Detect which cell encompasses the target text, then output its [X, Y] center coordinate. 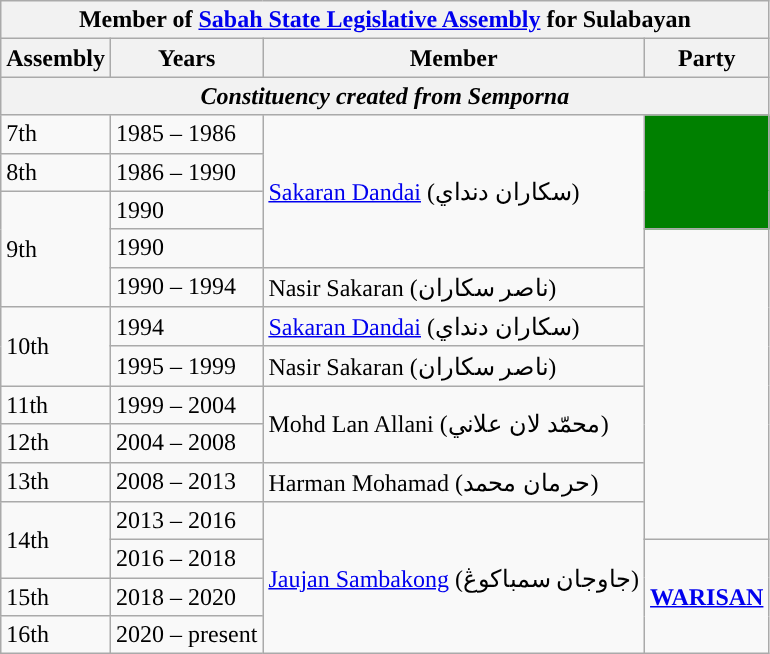
2013 – 2016 [186, 521]
Jaujan Sambakong (جاوجان سمباكوڠ) [454, 578]
1999 – 2004 [186, 405]
9th [56, 249]
1986 – 1990 [186, 172]
14th [56, 540]
1995 – 1999 [186, 366]
10th [56, 346]
2018 – 2020 [186, 597]
WARISAN [707, 597]
Mohd Lan Allani (محمّد لان علاني) [454, 424]
Member of Sabah State Legislative Assembly for Sulabayan [385, 20]
1994 [186, 327]
Constituency created from Semporna [385, 96]
1990 – 1994 [186, 287]
11th [56, 405]
1985 – 1986 [186, 134]
8th [56, 172]
Member [454, 58]
Party [707, 58]
2016 – 2018 [186, 559]
Years [186, 58]
7th [56, 134]
16th [56, 635]
Harman Mohamad (حرمان محمد) [454, 482]
15th [56, 597]
2008 – 2013 [186, 482]
12th [56, 443]
Assembly [56, 58]
13th [56, 482]
2004 – 2008 [186, 443]
2020 – present [186, 635]
